Return (x, y) of the center of cell containing provided text 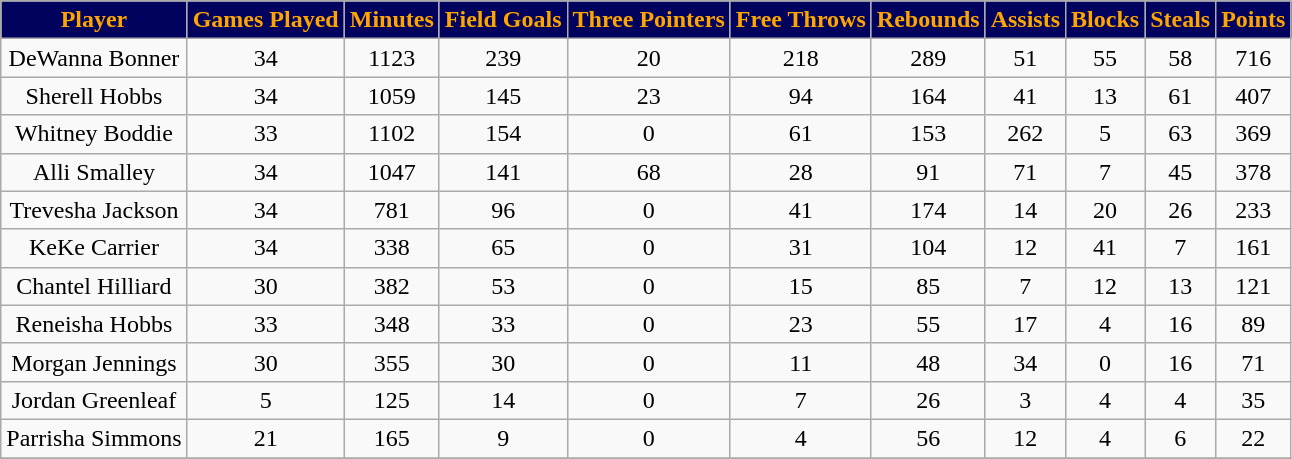
165 (392, 438)
56 (928, 438)
48 (928, 362)
63 (1180, 134)
Free Throws (800, 20)
239 (503, 58)
262 (1025, 134)
15 (800, 286)
1123 (392, 58)
1059 (392, 96)
Whitney Boddie (94, 134)
121 (1254, 286)
154 (503, 134)
Parrisha Simmons (94, 438)
145 (503, 96)
125 (392, 400)
35 (1254, 400)
89 (1254, 324)
161 (1254, 248)
Morgan Jennings (94, 362)
Steals (1180, 20)
Reneisha Hobbs (94, 324)
Rebounds (928, 20)
Points (1254, 20)
Player (94, 20)
58 (1180, 58)
369 (1254, 134)
Minutes (392, 20)
91 (928, 172)
1102 (392, 134)
378 (1254, 172)
164 (928, 96)
Games Played (266, 20)
Assists (1025, 20)
141 (503, 172)
Chantel Hilliard (94, 286)
9 (503, 438)
Trevesha Jackson (94, 210)
Field Goals (503, 20)
Alli Smalley (94, 172)
KeKe Carrier (94, 248)
28 (800, 172)
233 (1254, 210)
31 (800, 248)
Sherell Hobbs (94, 96)
716 (1254, 58)
DeWanna Bonner (94, 58)
68 (648, 172)
407 (1254, 96)
153 (928, 134)
45 (1180, 172)
781 (392, 210)
21 (266, 438)
382 (392, 286)
104 (928, 248)
Jordan Greenleaf (94, 400)
6 (1180, 438)
174 (928, 210)
1047 (392, 172)
11 (800, 362)
17 (1025, 324)
Three Pointers (648, 20)
218 (800, 58)
355 (392, 362)
3 (1025, 400)
22 (1254, 438)
96 (503, 210)
289 (928, 58)
85 (928, 286)
94 (800, 96)
65 (503, 248)
Blocks (1106, 20)
53 (503, 286)
348 (392, 324)
51 (1025, 58)
338 (392, 248)
